Determine the (X, Y) coordinate at the center of the cell enclosing the given text.  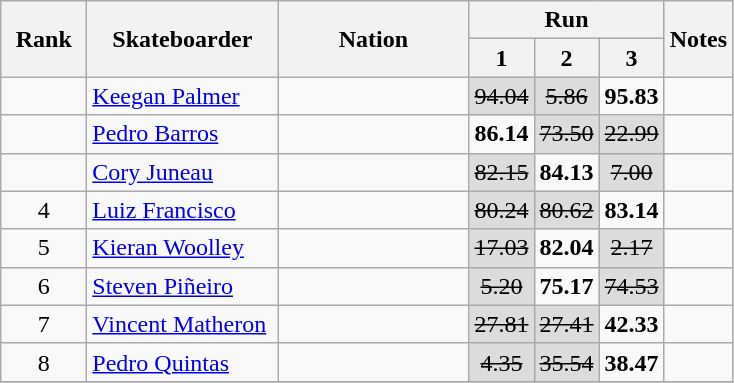
Kieran Woolley (182, 248)
27.81 (502, 324)
2 (566, 58)
Rank (44, 39)
95.83 (632, 96)
1 (502, 58)
Notes (698, 39)
4 (44, 210)
3 (632, 58)
Luiz Francisco (182, 210)
7.00 (632, 172)
4.35 (502, 362)
Skateboarder (182, 39)
83.14 (632, 210)
73.50 (566, 134)
42.33 (632, 324)
86.14 (502, 134)
80.62 (566, 210)
Steven Piñeiro (182, 286)
2.17 (632, 248)
84.13 (566, 172)
38.47 (632, 362)
Pedro Quintas (182, 362)
Run (566, 20)
Nation (374, 39)
94.04 (502, 96)
35.54 (566, 362)
74.53 (632, 286)
8 (44, 362)
5.20 (502, 286)
17.03 (502, 248)
80.24 (502, 210)
6 (44, 286)
5.86 (566, 96)
5 (44, 248)
22.99 (632, 134)
7 (44, 324)
Cory Juneau (182, 172)
27.41 (566, 324)
75.17 (566, 286)
Keegan Palmer (182, 96)
82.15 (502, 172)
82.04 (566, 248)
Vincent Matheron (182, 324)
Pedro Barros (182, 134)
